Find where the given text appears and provide that cell's center as (x, y) coordinate. 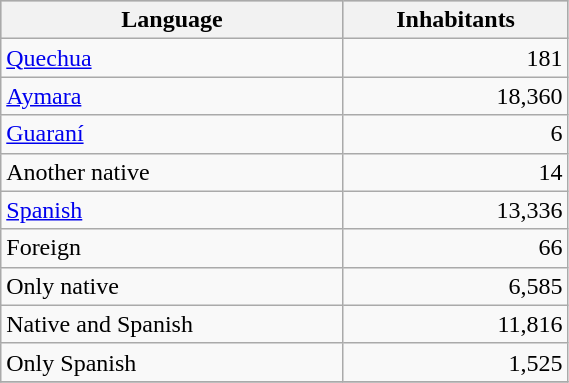
14 (456, 172)
66 (456, 248)
Guaraní (172, 134)
Quechua (172, 58)
Only native (172, 286)
Native and Spanish (172, 324)
18,360 (456, 96)
181 (456, 58)
Language (172, 20)
11,816 (456, 324)
1,525 (456, 362)
Another native (172, 172)
13,336 (456, 210)
Aymara (172, 96)
Spanish (172, 210)
Inhabitants (456, 20)
6 (456, 134)
Only Spanish (172, 362)
6,585 (456, 286)
Foreign (172, 248)
